From the cell containing the given text, extract its center point as [X, Y] coordinate. 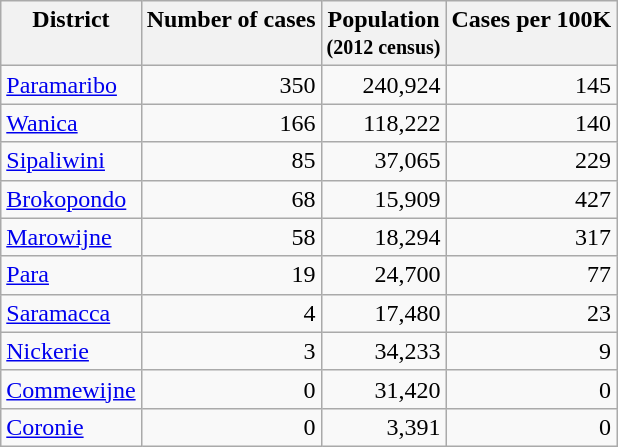
240,924 [384, 85]
427 [532, 199]
Commewijne [71, 389]
77 [532, 275]
Nickerie [71, 351]
Wanica [71, 123]
Paramaribo [71, 85]
85 [231, 161]
3,391 [384, 427]
4 [231, 313]
17,480 [384, 313]
19 [231, 275]
68 [231, 199]
118,222 [384, 123]
Sipaliwini [71, 161]
145 [532, 85]
Saramacca [71, 313]
23 [532, 313]
350 [231, 85]
166 [231, 123]
58 [231, 237]
Para [71, 275]
18,294 [384, 237]
Population(2012 census) [384, 34]
24,700 [384, 275]
Number of cases [231, 34]
3 [231, 351]
District [71, 34]
317 [532, 237]
Coronie [71, 427]
229 [532, 161]
15,909 [384, 199]
Brokopondo [71, 199]
9 [532, 351]
37,065 [384, 161]
Cases per 100K [532, 34]
31,420 [384, 389]
34,233 [384, 351]
Marowijne [71, 237]
140 [532, 123]
